Identify which cell holds the provided text, then report its (X, Y) central coordinate. 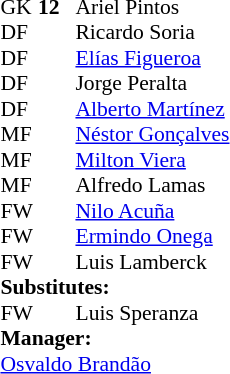
Néstor Gonçalves (152, 135)
Milton Viera (152, 160)
Substitutes: (114, 287)
Elías Figueroa (152, 58)
Luis Lamberck (152, 262)
Nilo Acuña (152, 211)
Ricardo Soria (152, 33)
Luis Speranza (152, 313)
Manager: (114, 339)
Alfredo Lamas (152, 185)
Ermindo Onega (152, 237)
Alberto Martínez (152, 109)
Jorge Peralta (152, 83)
